Capture the cell that displays the provided text and extract its [x, y] central coordinate. 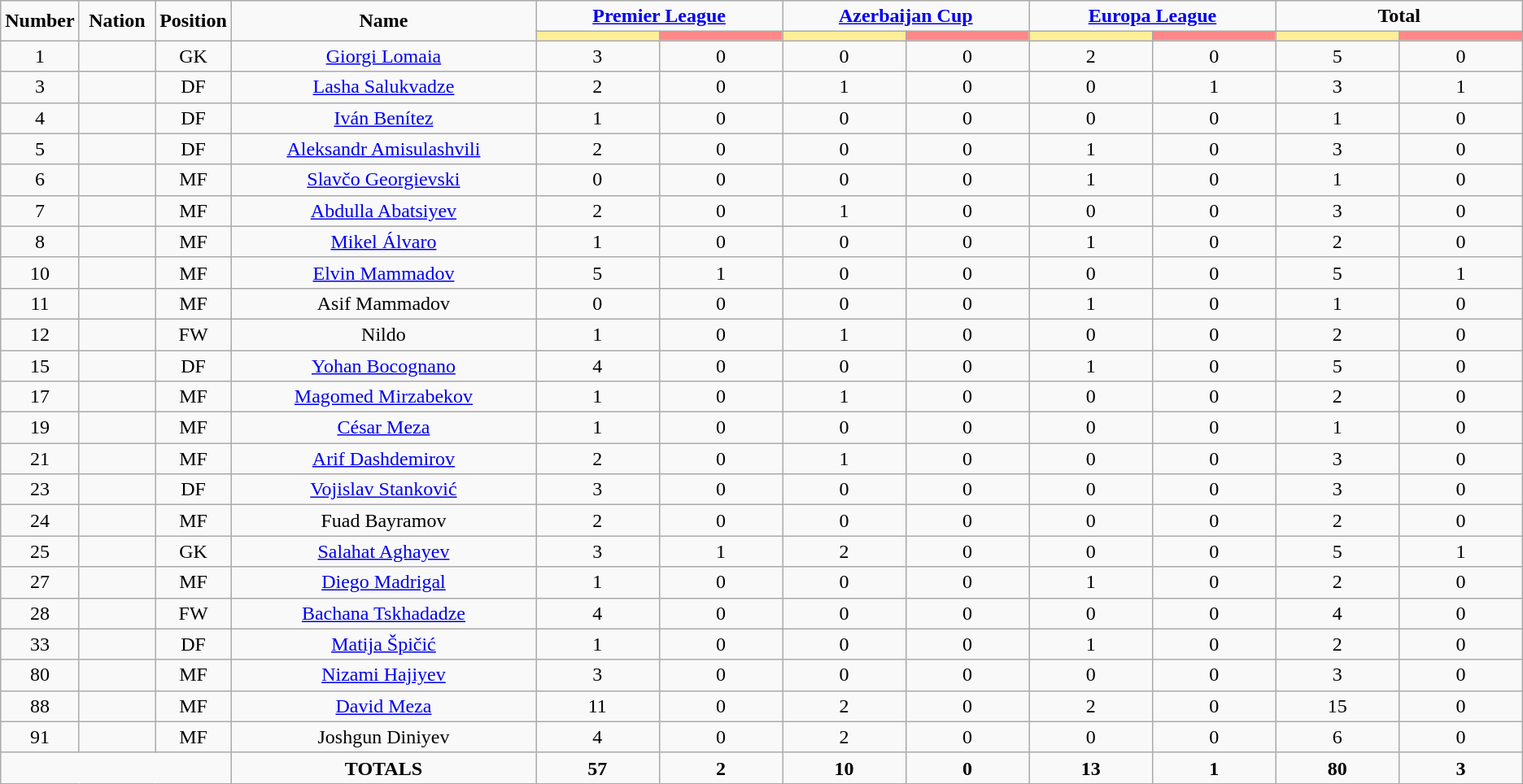
Joshgun Diniyev [383, 737]
César Meza [383, 428]
33 [40, 644]
17 [40, 397]
Fuad Bayramov [383, 520]
23 [40, 490]
Total [1399, 16]
Salahat Aghayev [383, 551]
Premier League [659, 16]
Yohan Bocognano [383, 365]
Name [383, 21]
Vojislav Stanković [383, 490]
Arif Dashdemirov [383, 459]
21 [40, 459]
12 [40, 334]
19 [40, 428]
Mikel Álvaro [383, 242]
Europa League [1152, 16]
Giorgi Lomaia [383, 56]
TOTALS [383, 768]
David Meza [383, 706]
Lasha Salukvadze [383, 87]
7 [40, 211]
25 [40, 551]
Diego Madrigal [383, 582]
24 [40, 520]
Slavčo Georgievski [383, 180]
Iván Benítez [383, 118]
8 [40, 242]
Position [194, 21]
Nizami Hajiyev [383, 675]
Magomed Mirzabekov [383, 397]
28 [40, 613]
Abdulla Abatsiyev [383, 211]
27 [40, 582]
Nildo [383, 334]
13 [1091, 768]
Bachana Tskhadadze [383, 613]
91 [40, 737]
Matija Špičić [383, 644]
88 [40, 706]
Elvin Mammadov [383, 272]
Azerbaijan Cup [906, 16]
Number [40, 21]
Asif Mammadov [383, 303]
57 [597, 768]
Nation [117, 21]
Aleksandr Amisulashvili [383, 149]
